Return the (x, y) coordinate for the center point of the cell that contains the specified text.  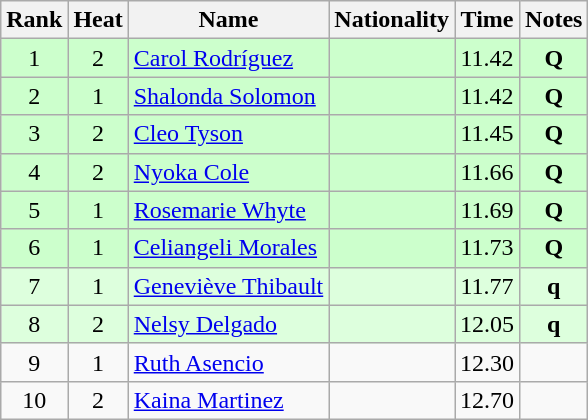
Celiangeli Morales (228, 248)
Name (228, 20)
Nyoka Cole (228, 172)
Notes (554, 20)
11.45 (488, 134)
12.70 (488, 400)
4 (34, 172)
12.05 (488, 324)
10 (34, 400)
12.30 (488, 362)
3 (34, 134)
Cleo Tyson (228, 134)
Nelsy Delgado (228, 324)
11.77 (488, 286)
Time (488, 20)
Ruth Asencio (228, 362)
Heat (98, 20)
Geneviève Thibault (228, 286)
Rank (34, 20)
11.66 (488, 172)
5 (34, 210)
Shalonda Solomon (228, 96)
6 (34, 248)
Kaina Martinez (228, 400)
11.73 (488, 248)
Nationality (392, 20)
9 (34, 362)
Rosemarie Whyte (228, 210)
8 (34, 324)
7 (34, 286)
11.69 (488, 210)
Carol Rodríguez (228, 58)
